Find where the given text appears and provide that cell's center as (X, Y) coordinate. 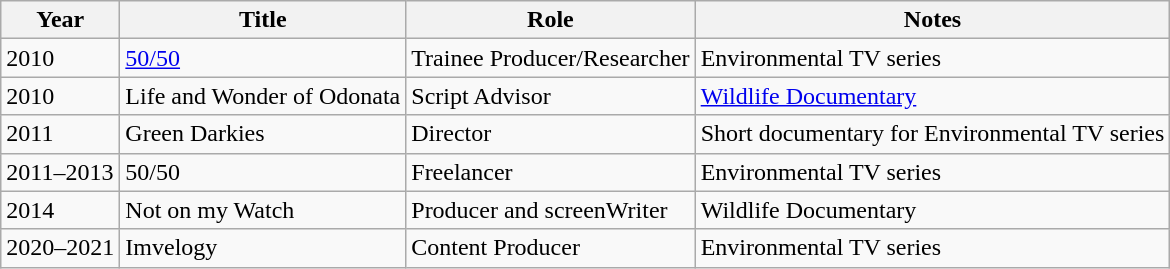
Director (550, 134)
Green Darkies (263, 134)
Content Producer (550, 248)
Life and Wonder of Odonata (263, 96)
Script Advisor (550, 96)
Role (550, 20)
Imvelogy (263, 248)
2011–2013 (60, 172)
Trainee Producer/Researcher (550, 58)
Not on my Watch (263, 210)
Title (263, 20)
Short documentary for Environmental TV series (932, 134)
Year (60, 20)
2014 (60, 210)
2011 (60, 134)
Freelancer (550, 172)
2020–2021 (60, 248)
Notes (932, 20)
Producer and screenWriter (550, 210)
